Locate the cell with the specified text and output its (x, y) center coordinate. 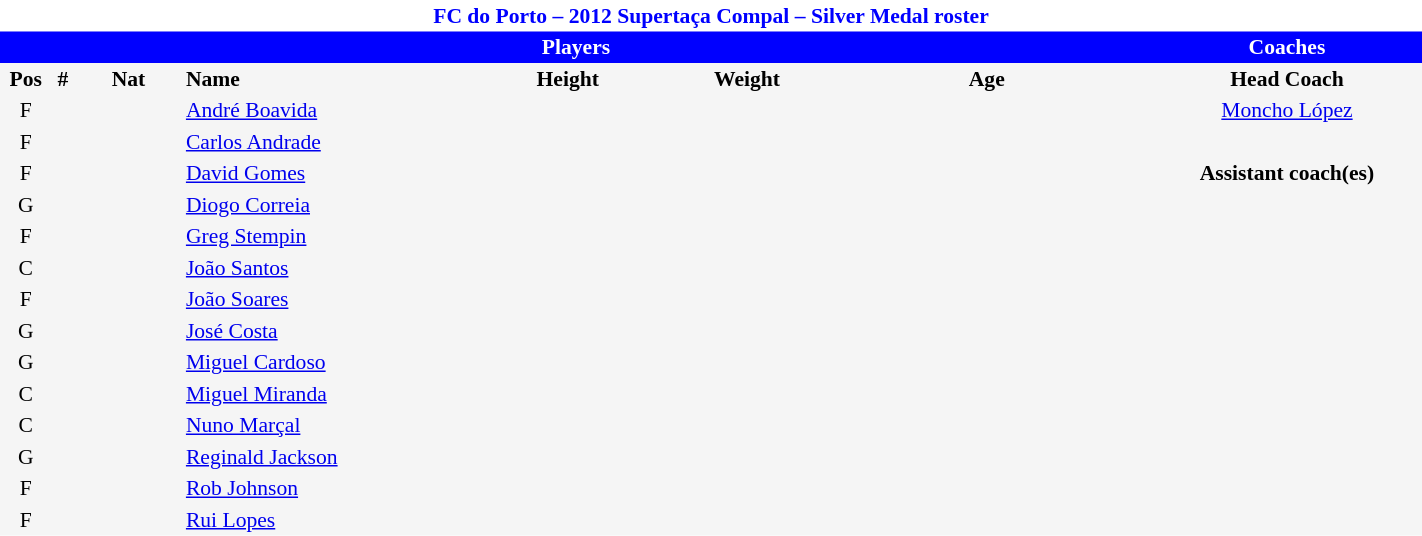
Pos (26, 79)
Miguel Miranda (323, 394)
Height (568, 79)
Players (576, 48)
Nuno Marçal (323, 426)
Diogo Correia (323, 205)
Head Coach (1287, 79)
João Soares (323, 300)
José Costa (323, 331)
David Gomes (323, 174)
Greg Stempin (323, 236)
João Santos (323, 268)
Assistant coach(es) (1287, 174)
Moncho López (1287, 110)
Reginald Jackson (323, 457)
Carlos Andrade (323, 142)
Coaches (1287, 48)
FC do Porto – 2012 Supertaça Compal – Silver Medal roster (711, 16)
Rui Lopes (323, 520)
Weight (746, 79)
Miguel Cardoso (323, 362)
André Boavida (323, 110)
Name (323, 79)
# (64, 79)
Nat (128, 79)
Rob Johnson (323, 488)
Age (987, 79)
